Return the (X, Y) coordinate for the center point of the cell that contains the specified text.  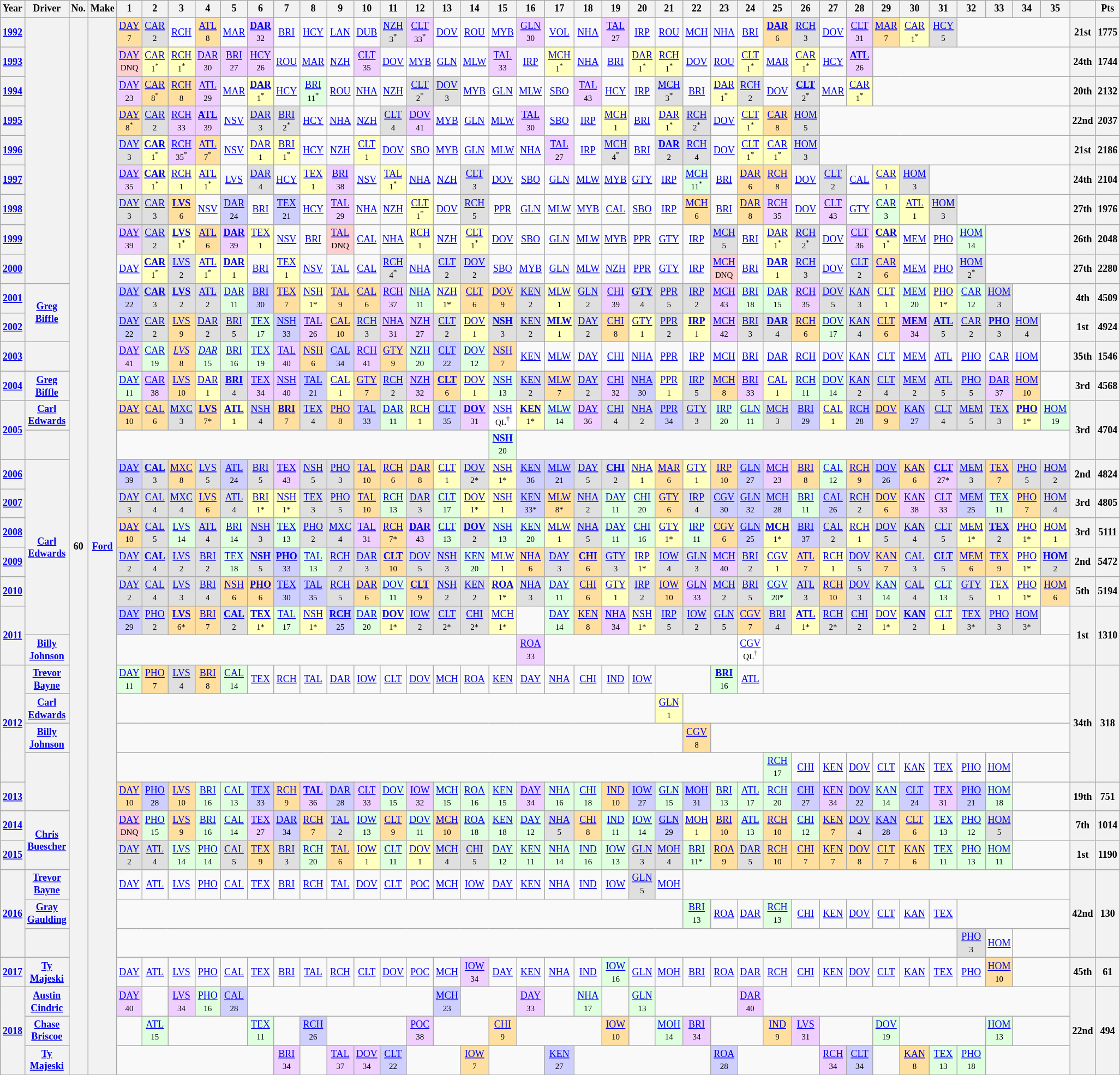
DAR39 (234, 239)
2104 (1107, 180)
MCH4 (447, 855)
BRI18 (751, 298)
MCH3 (778, 415)
LVS34 (182, 1002)
PHO13 (971, 855)
PHO15 (155, 826)
MEM6 (971, 562)
6 (261, 9)
TALDNQ (340, 239)
CAL10 (340, 327)
NHA30 (642, 386)
CHI20 (642, 504)
DOV15 (393, 797)
NZH1* (447, 298)
NHA34 (616, 620)
DAR34 (286, 826)
Chris Buescher (47, 840)
NZH20 (420, 357)
HCY5 (944, 32)
CLT43 (833, 210)
DAY14 (559, 620)
IOW14 (642, 826)
NHA11 (420, 298)
ATL17 (751, 797)
Chase Briscoe (47, 1031)
IRP4 (697, 504)
KEN27 (559, 1060)
Ford (103, 546)
2007 (13, 504)
RCH34 (833, 1060)
GLN33 (697, 592)
TAL21 (313, 386)
MEM3 (971, 474)
GLN2 (588, 298)
MCH42 (724, 327)
Pts (1107, 9)
11 (393, 9)
MEM34 (914, 327)
GLN1 (669, 709)
23 (724, 9)
LVS6* (182, 620)
LVS3 (182, 592)
CHI5 (475, 855)
GLN15 (669, 797)
MLW14 (559, 415)
KEN15 (503, 797)
2003 (13, 357)
TEX2 (999, 533)
PPR2 (669, 327)
CLT33* (420, 32)
RCH17 (778, 767)
2018 (13, 1031)
5 (234, 9)
9 (340, 9)
NSHQL† (503, 415)
BRI29 (805, 415)
CAL13 (234, 797)
RCH7* (393, 533)
16 (530, 9)
18 (588, 9)
13 (447, 9)
32 (971, 9)
LVS4 (182, 679)
CHI27 (805, 797)
NSH7 (503, 357)
LVS31 (805, 1031)
DOV34 (367, 1060)
LVS8 (182, 357)
DOV6 (886, 504)
TEX27 (261, 826)
GTY5 (971, 592)
DOV19 (886, 1031)
LVS5 (207, 474)
RCH28 (860, 415)
DOV8 (860, 855)
1546 (1107, 357)
HOM14 (971, 239)
CHI2* (475, 620)
TEX4 (313, 415)
MCH1 (616, 121)
1976 (1107, 210)
IND16 (588, 855)
PHO12 (971, 826)
GTY9 (393, 357)
2009 (13, 562)
CAR6 (886, 268)
HCY26 (261, 62)
GLN32 (751, 504)
MEM25 (971, 504)
61 (1107, 972)
DAY33 (530, 1002)
TEX1* (261, 620)
60 (79, 546)
CLT11 (393, 855)
TEX3* (971, 620)
BRI2* (286, 121)
HOM6 (1056, 592)
PHO18 (971, 1060)
1775 (1107, 32)
ATL7* (207, 151)
TAL9 (340, 298)
HOM13 (999, 1031)
BRI30 (261, 298)
CHI39 (616, 298)
35 (1056, 9)
BRI27 (234, 62)
TEX31 (944, 797)
CLT3 (475, 180)
3 (182, 9)
TEX19 (261, 357)
7th (1082, 826)
19 (616, 9)
19th (1082, 797)
NSH33 (286, 327)
NHA6 (530, 562)
21 (669, 9)
TEX43 (286, 474)
ROA9 (724, 855)
IOW7 (475, 1060)
CLT31 (860, 32)
2013 (13, 797)
GTY4 (642, 298)
KEN33* (530, 504)
DOV2* (475, 474)
1995 (13, 121)
2008 (13, 533)
LAN (340, 32)
CAR (999, 357)
ATL6 (207, 239)
2014 (13, 826)
12 (420, 9)
CHI7 (805, 855)
130 (1107, 913)
1998 (13, 210)
42nd (1082, 913)
MOH1 (697, 826)
DAR5 (751, 855)
MEM2 (914, 386)
TEX17 (261, 327)
BRI11 (805, 504)
DOV14 (833, 386)
KEN1* (530, 415)
CGV8 (697, 738)
2017 (13, 972)
5111 (1107, 533)
BRI10 (724, 826)
2048 (1107, 239)
DAR37 (999, 386)
30 (914, 9)
MEM5 (971, 415)
DAR28 (340, 797)
CLT27* (944, 474)
CGV7 (751, 620)
CLT36 (860, 239)
17 (559, 9)
IRP10 (724, 474)
PHO16 (207, 1002)
CLT10 (393, 562)
CGV30 (724, 504)
CLT7 (886, 855)
IOW1 (367, 855)
ATL7 (805, 562)
TAL26 (313, 327)
MLW7 (559, 386)
CGV6 (724, 533)
ATL29 (207, 91)
318 (1107, 724)
NHA3 (530, 592)
GLN25 (751, 533)
PPR34 (669, 415)
DAY29 (129, 620)
CHI4 (616, 415)
HOM18 (999, 797)
14 (475, 9)
TAL31 (367, 533)
TAL43 (588, 91)
MCH2 (724, 592)
MCH11* (697, 180)
DAY41 (129, 357)
CHI32 (616, 386)
4805 (1107, 504)
GLN30 (530, 32)
CGV1 (778, 562)
ROA1* (503, 592)
NSH20 (503, 445)
ROA33 (530, 650)
2015 (13, 855)
LVS7* (207, 415)
20th (1082, 91)
1190 (1107, 855)
TEX33 (261, 797)
CAR19 (155, 357)
TEX21 (286, 210)
RCH35* (182, 151)
RCH37 (393, 298)
5194 (1107, 592)
NSH40 (286, 386)
CAR1 (886, 180)
1744 (1107, 62)
1 (129, 9)
DAY7 (129, 32)
PPR1 (669, 386)
IOW34 (475, 972)
34 (1027, 9)
Gray Gaulding (47, 913)
CHI16 (642, 533)
20 (642, 9)
ROA16 (475, 797)
ROA18 (475, 826)
RCH25 (340, 620)
MCHDNQ (724, 268)
4924 (1107, 327)
ATL15 (155, 1031)
MAR7 (886, 32)
MEM1* (971, 533)
DAR20 (367, 620)
RCH4 (697, 151)
DAY8* (129, 121)
ATL24 (234, 474)
MOH14 (669, 1031)
ATL26 (860, 62)
22 (697, 9)
TEX30 (286, 592)
MOH31 (697, 797)
GLN11 (751, 415)
HOM2* (971, 268)
4509 (1107, 298)
PHO8 (340, 415)
26th (1082, 239)
Driver (47, 9)
IRP1* (642, 562)
IRP1 (697, 327)
2 (155, 9)
MLW21 (559, 474)
GTY7 (367, 386)
2037 (1107, 121)
TEX18 (234, 562)
KEN36 (530, 474)
DAY35 (129, 180)
494 (1107, 1031)
1993 (13, 62)
PPR5 (669, 298)
GTY6 (669, 504)
28 (860, 9)
4th (1082, 298)
NHA17 (588, 1002)
1310 (1107, 635)
DUB (367, 32)
IND11 (616, 826)
DOV12 (475, 357)
31 (944, 9)
CAL12 (833, 474)
4824 (1107, 474)
DOV26 (886, 474)
TAL40 (286, 357)
DAR43 (420, 533)
KEN18 (503, 826)
HOM19 (1056, 415)
NHA14 (559, 855)
DOV4 (860, 826)
2002 (13, 327)
2016 (13, 913)
PHO28 (155, 797)
KAN27 (914, 415)
1994 (13, 91)
ATL3 (805, 592)
DAY36 (588, 415)
MXC8 (182, 474)
CLT34 (860, 1060)
KAN8 (914, 1060)
4 (207, 9)
2005 (13, 430)
2280 (1107, 268)
DAR24 (234, 210)
7 (286, 9)
IOW32 (420, 797)
MCH4* (616, 151)
2012 (13, 724)
DAY5 (588, 474)
Austin Cindric (47, 1002)
NHA31 (393, 327)
DOV22 (860, 797)
CLT24 (914, 797)
VOL (559, 32)
GLN13 (642, 1002)
15 (503, 9)
RCH26 (313, 1031)
CLT17 (447, 504)
DAY23 (129, 91)
KEN34 (833, 797)
MCH43 (724, 298)
MCH6 (697, 210)
IND10 (616, 797)
HOM1 (1056, 533)
MLW8* (559, 504)
MCH40 (724, 562)
4704 (1107, 430)
DAY34 (530, 797)
GLN29 (669, 826)
HOM11 (999, 855)
34th (1082, 724)
ATL2 (207, 298)
DAY40 (129, 1002)
NZH27 (420, 327)
5472 (1107, 562)
10 (367, 9)
1999 (13, 239)
GTY1* (669, 533)
1996 (13, 151)
IRP20 (724, 415)
2011 (13, 635)
IOW4 (669, 562)
751 (1107, 797)
KAN38 (914, 504)
DOV41 (420, 121)
BRI37 (805, 533)
26 (805, 9)
DAR32 (261, 32)
4568 (1107, 386)
Make (103, 9)
MCH8 (724, 386)
25 (778, 9)
1992 (13, 32)
MCH5 (724, 239)
IOW16 (616, 972)
ATL13 (751, 826)
1997 (13, 180)
PHO6 (261, 592)
RCH4* (393, 268)
RCH41 (367, 357)
ATL8 (207, 32)
2000 (13, 268)
45th (1082, 972)
KAN7 (886, 562)
POC38 (420, 1031)
BRI14 (234, 533)
TAL2 (340, 826)
DOV17 (833, 327)
TAL17 (286, 620)
GLN27 (751, 474)
HOM3* (1027, 620)
27 (833, 9)
35th (1082, 357)
RCH7 (313, 826)
PHO33 (286, 562)
ROA28 (724, 1060)
MEM20 (914, 298)
PHO14 (207, 855)
MCH10 (447, 826)
MCH28 (778, 504)
CAL34 (340, 357)
DAR40 (751, 1002)
2186 (1107, 151)
2006 (13, 474)
TAL37 (340, 1060)
IND9 (778, 1031)
MOH4 (669, 855)
NSH1 (503, 504)
ATL39 (207, 121)
CHI9 (503, 1031)
5th (1082, 592)
2001 (13, 298)
29 (886, 9)
33 (999, 9)
MAR6 (669, 474)
LVS1* (182, 239)
BRI33 (751, 386)
Year (13, 9)
CAL28 (234, 1002)
NHA16 (559, 797)
DOV31 (475, 415)
2132 (1107, 91)
BRI38 (340, 180)
KEN8 (588, 620)
2004 (13, 386)
MXC3 (182, 415)
8 (313, 9)
CGV20* (778, 592)
DAR30 (207, 62)
NSH2 (447, 592)
TAL36 (313, 797)
CHI18 (588, 797)
CAR8 (778, 121)
TAL13 (313, 562)
CAL26 (833, 504)
TAL30 (530, 121)
IRP11 (697, 533)
TAL1* (393, 180)
NZH3* (393, 32)
CAR8* (155, 91)
PHO21 (971, 797)
TAL29 (340, 210)
CHI12 (805, 826)
KAN28 (886, 826)
KAN3 (860, 298)
No. (79, 9)
RCH11 (805, 386)
CAR38 (155, 386)
NZH32 (420, 386)
MCH3* (669, 91)
24 (751, 9)
TEX34 (261, 386)
TAL35 (313, 592)
CAR12 (971, 298)
TAL6 (340, 855)
RCH33 (182, 121)
CGVQL† (751, 650)
NSH4 (261, 415)
NHA1 (642, 474)
IOW27 (642, 797)
KEN11 (530, 855)
1014 (1107, 826)
MCH15 (447, 797)
2010 (13, 592)
